Detect which cell encompasses the target text, then output its (X, Y) center coordinate. 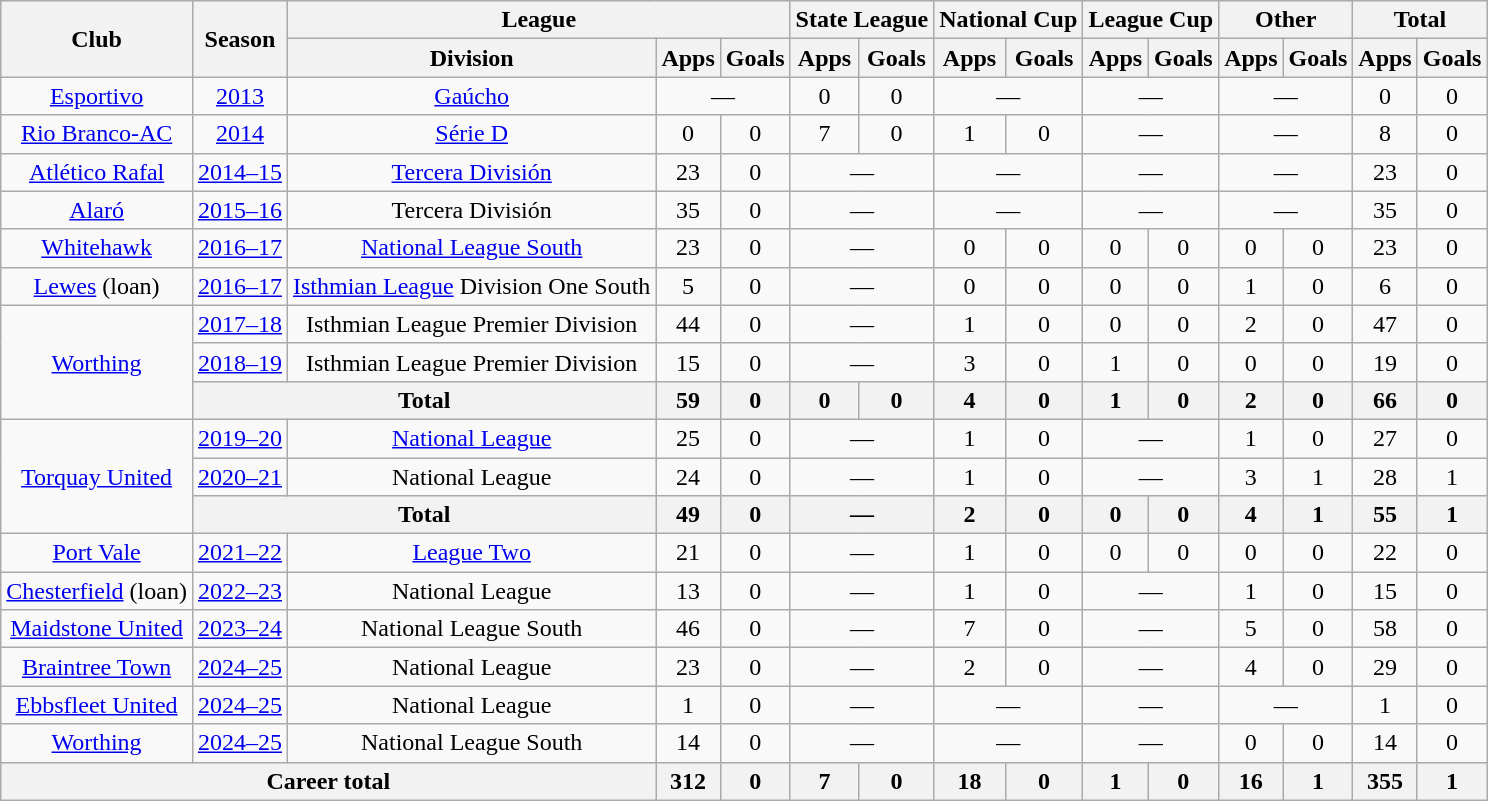
2017–18 (240, 324)
18 (970, 781)
47 (1385, 324)
2014 (240, 134)
355 (1385, 781)
Ebbsfleet United (97, 705)
44 (688, 324)
2014–15 (240, 172)
Alaró (97, 210)
Lewes (loan) (97, 286)
Maidstone United (97, 629)
46 (688, 629)
19 (1385, 362)
Isthmian League Division One South (471, 286)
Série D (471, 134)
66 (1385, 400)
Atlético Rafal (97, 172)
59 (688, 400)
2020–21 (240, 477)
Division (471, 58)
13 (688, 591)
55 (1385, 515)
24 (688, 477)
Season (240, 39)
312 (688, 781)
2013 (240, 96)
2015–16 (240, 210)
League Cup (1151, 20)
21 (688, 553)
League (538, 20)
Club (97, 39)
27 (1385, 438)
Other (1286, 20)
2022–23 (240, 591)
Career total (328, 781)
Gaúcho (471, 96)
Chesterfield (loan) (97, 591)
29 (1385, 667)
Braintree Town (97, 667)
Torquay United (97, 476)
Whitehawk (97, 248)
6 (1385, 286)
State League (862, 20)
49 (688, 515)
2019–20 (240, 438)
22 (1385, 553)
2018–19 (240, 362)
2021–22 (240, 553)
8 (1385, 134)
Port Vale (97, 553)
Rio Branco-AC (97, 134)
58 (1385, 629)
28 (1385, 477)
25 (688, 438)
League Two (471, 553)
Esportivo (97, 96)
National Cup (1008, 20)
2023–24 (240, 629)
16 (1251, 781)
